For the text-containing cell, return its midpoint in [x, y] coordinate format. 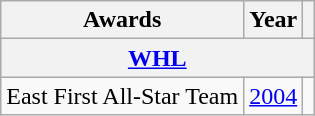
2004 [274, 96]
Year [274, 20]
Awards [122, 20]
East First All-Star Team [122, 96]
WHL [158, 58]
